Return the (x, y) coordinate for the center point of the cell that contains the specified text.  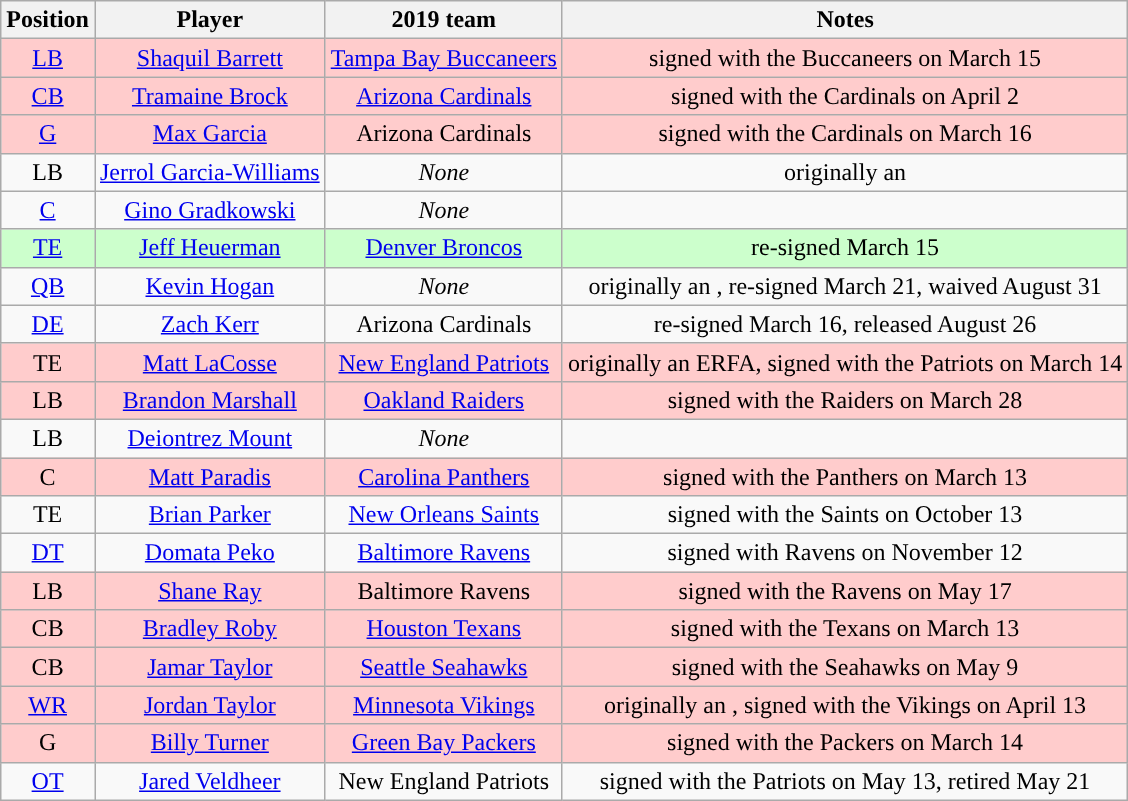
DE (48, 324)
Green Bay Packers (444, 743)
Player (210, 20)
Max Garcia (210, 134)
Jamar Taylor (210, 667)
DT (48, 553)
Billy Turner (210, 743)
signed with the Cardinals on April 2 (844, 96)
Brandon Marshall (210, 400)
signed with the Patriots on May 13, retired May 21 (844, 781)
signed with the Seahawks on May 9 (844, 667)
signed with the Saints on October 13 (844, 515)
signed with the Buccaneers on March 15 (844, 58)
signed with the Raiders on March 28 (844, 400)
Shane Ray (210, 591)
Denver Broncos (444, 248)
Matt Paradis (210, 477)
signed with the Packers on March 14 (844, 743)
Domata Peko (210, 553)
WR (48, 705)
originally an (844, 172)
originally an , signed with the Vikings on April 13 (844, 705)
Jared Veldheer (210, 781)
Matt LaCosse (210, 362)
signed with the Cardinals on March 16 (844, 134)
Zach Kerr (210, 324)
Notes (844, 20)
signed with Ravens on November 12 (844, 553)
New Orleans Saints (444, 515)
Tramaine Brock (210, 96)
Deiontrez Mount (210, 438)
Carolina Panthers (444, 477)
signed with the Panthers on March 13 (844, 477)
signed with the Ravens on May 17 (844, 591)
OT (48, 781)
Tampa Bay Buccaneers (444, 58)
re-signed March 15 (844, 248)
Oakland Raiders (444, 400)
QB (48, 286)
Minnesota Vikings (444, 705)
Houston Texans (444, 629)
originally an ERFA, signed with the Patriots on March 14 (844, 362)
re-signed March 16, released August 26 (844, 324)
2019 team (444, 20)
Position (48, 20)
Gino Gradkowski (210, 210)
originally an , re-signed March 21, waived August 31 (844, 286)
Bradley Roby (210, 629)
Seattle Seahawks (444, 667)
Kevin Hogan (210, 286)
Jeff Heuerman (210, 248)
Shaquil Barrett (210, 58)
Jerrol Garcia-Williams (210, 172)
Brian Parker (210, 515)
Jordan Taylor (210, 705)
signed with the Texans on March 13 (844, 629)
